Return the [X, Y] coordinate for the center point of the cell that contains the specified text.  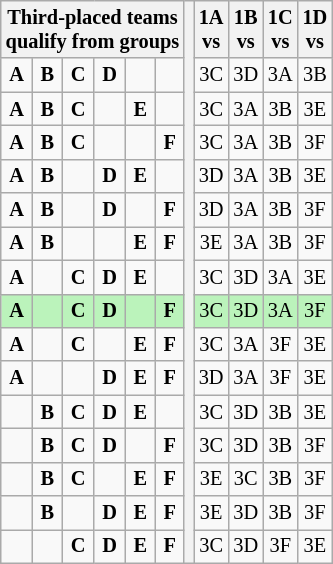
Third-placed teamsqualify from groups [92, 29]
1Avs [212, 29]
1Cvs [280, 29]
1Dvs [316, 29]
1Bvs [246, 29]
